For the text-containing cell, return its midpoint in (X, Y) coordinate format. 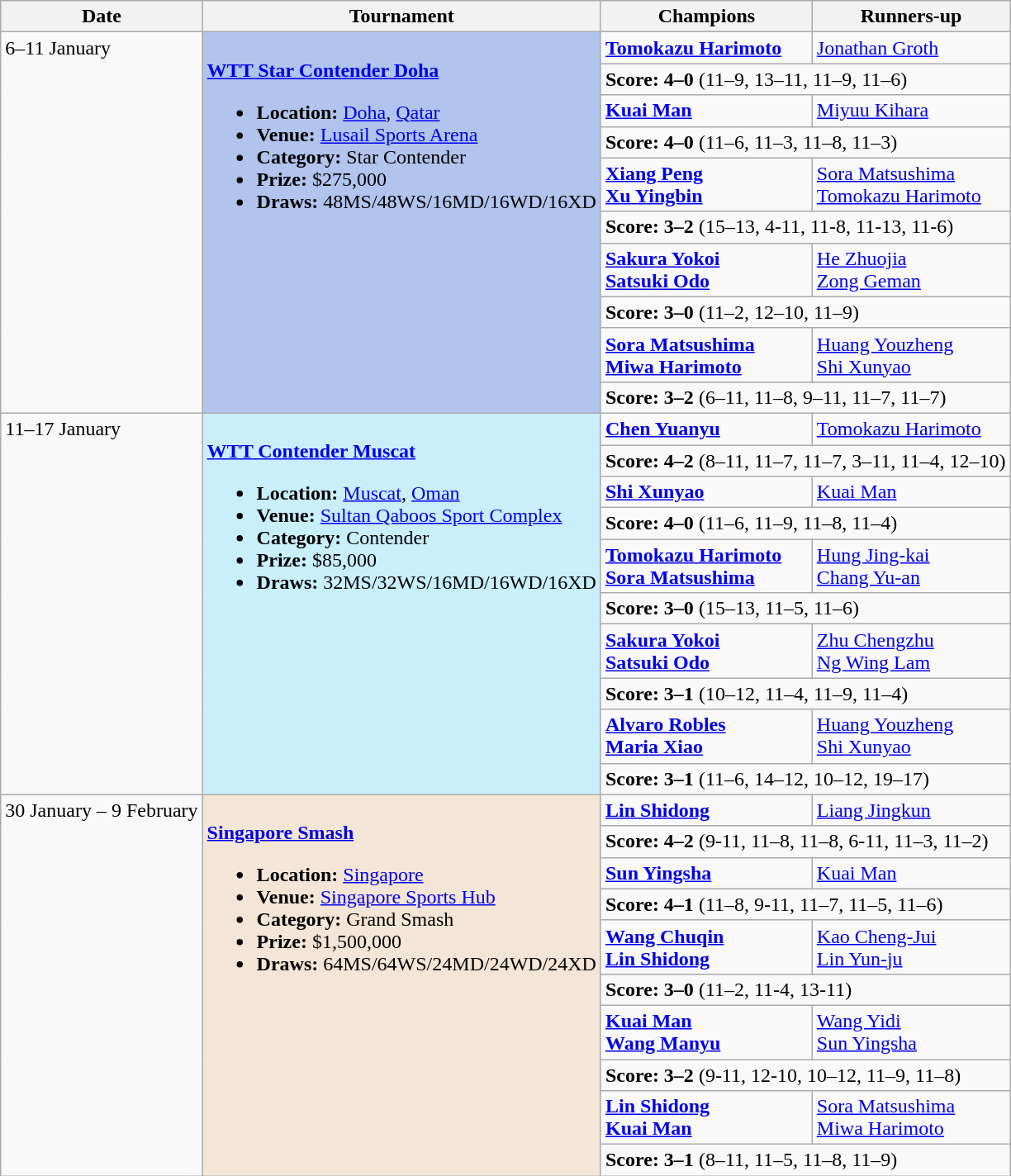
Score: 3–0 (11–2, 11-4, 13-11) (805, 989)
Lin Shidong Kuai Man (706, 1118)
Chen Yuanyu (706, 429)
Shi Xunyao (706, 492)
Miyuu Kihara (911, 111)
Score: 4–2 (8–11, 11–7, 11–7, 3–11, 11–4, 12–10) (805, 460)
Hung Jing-kai Chang Yu-an (911, 567)
He Zhuojia Zong Geman (911, 269)
Wang Yidi Sun Yingsha (911, 1032)
Tournament (401, 17)
Score: 3–2 (9-11, 12-10, 10–12, 11–9, 11–8) (805, 1074)
Score: 4–0 (11–6, 11–9, 11–8, 11–4) (805, 524)
Date (102, 17)
Zhu Chengzhu Ng Wing Lam (911, 651)
11–17 January (102, 604)
Score: 4–0 (11–9, 13–11, 11–9, 11–6) (805, 79)
Tomokazu Harimoto Sora Matsushima (706, 567)
Jonathan Groth (911, 48)
Xiang Peng Xu Yingbin (706, 185)
Score: 3–2 (6–11, 11–8, 9–11, 11–7, 11–7) (805, 397)
6–11 January (102, 223)
WTT Contender MuscatLocation: Muscat, OmanVenue: Sultan Qaboos Sport ComplexCategory: ContenderPrize: $85,000Draws: 32MS/32WS/16MD/16WD/16XD (401, 604)
30 January – 9 February (102, 985)
Liang Jingkun (911, 810)
Score: 3–0 (15–13, 11–5, 11–6) (805, 609)
Score: 3–2 (15–13, 4-11, 11-8, 11-13, 11-6) (805, 227)
Runners-up (911, 17)
Singapore SmashLocation: SingaporeVenue: Singapore Sports HubCategory: Grand SmashPrize: $1,500,000Draws: 64MS/64WS/24MD/24WD/24XD (401, 985)
Kao Cheng-Jui Lin Yun-ju (911, 946)
Score: 4–1 (11–8, 9-11, 11–7, 11–5, 11–6) (805, 904)
Score: 4–0 (11–6, 11–3, 11–8, 11–3) (805, 142)
Alvaro Robles Maria Xiao (706, 737)
Lin Shidong (706, 810)
Score: 3–1 (10–12, 11–4, 11–9, 11–4) (805, 694)
Sora Matsushima Tomokazu Harimoto (911, 185)
Score: 4–2 (9-11, 11–8, 11–8, 6-11, 11–3, 11–2) (805, 842)
WTT Star Contender DohaLocation: Doha, QatarVenue: Lusail Sports ArenaCategory: Star ContenderPrize: $275,000Draws: 48MS/48WS/16MD/16WD/16XD (401, 223)
Sun Yingsha (706, 873)
Score: 3–1 (11–6, 14–12, 10–12, 19–17) (805, 779)
Kuai Man Wang Manyu (706, 1032)
Champions (706, 17)
Wang Chuqin Lin Shidong (706, 946)
Score: 3–1 (8–11, 11–5, 11–8, 11–9) (805, 1160)
Score: 3–0 (11–2, 12–10, 11–9) (805, 312)
